Identify which cell holds the provided text, then report its (x, y) central coordinate. 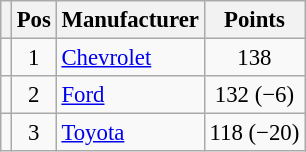
Manufacturer (130, 20)
118 (−20) (254, 133)
1 (34, 58)
2 (34, 95)
Toyota (130, 133)
Pos (34, 20)
3 (34, 133)
138 (254, 58)
Points (254, 20)
132 (−6) (254, 95)
Ford (130, 95)
Chevrolet (130, 58)
